Search for the cell housing the specified text and yield its (x, y) center coordinate. 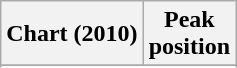
Chart (2010) (72, 34)
Peakposition (189, 34)
